Pinpoint the cell where the given text exists, returning its (X, Y) midpoint coordinate. 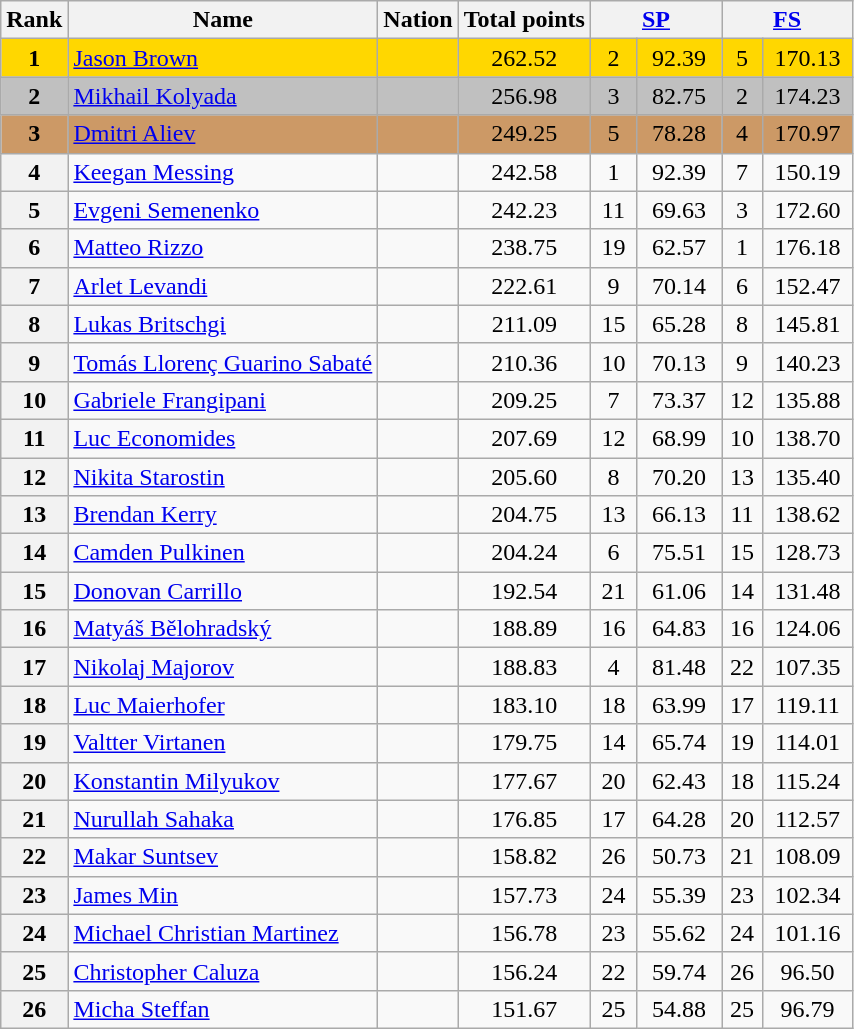
55.62 (678, 933)
Donovan Carrillo (223, 591)
Christopher Caluza (223, 971)
Nikolaj Majorov (223, 667)
135.40 (807, 477)
145.81 (807, 324)
176.85 (524, 819)
135.88 (807, 400)
FS (788, 20)
54.88 (678, 1009)
204.75 (524, 515)
61.06 (678, 591)
204.24 (524, 553)
188.83 (524, 667)
119.11 (807, 705)
SP (656, 20)
138.62 (807, 515)
170.13 (807, 58)
114.01 (807, 743)
170.97 (807, 134)
188.89 (524, 629)
Matyáš Bělohradský (223, 629)
65.74 (678, 743)
Dmitri Aliev (223, 134)
192.54 (524, 591)
138.70 (807, 438)
242.58 (524, 172)
242.23 (524, 210)
158.82 (524, 857)
62.43 (678, 781)
Camden Pulkinen (223, 553)
210.36 (524, 362)
131.48 (807, 591)
78.28 (678, 134)
207.69 (524, 438)
70.14 (678, 286)
Gabriele Frangipani (223, 400)
50.73 (678, 857)
176.18 (807, 248)
Name (223, 20)
Nation (418, 20)
Jason Brown (223, 58)
64.83 (678, 629)
Luc Economides (223, 438)
Luc Maierhofer (223, 705)
124.06 (807, 629)
102.34 (807, 895)
55.39 (678, 895)
172.60 (807, 210)
Micha Steffan (223, 1009)
140.23 (807, 362)
Keegan Messing (223, 172)
Matteo Rizzo (223, 248)
68.99 (678, 438)
174.23 (807, 96)
Rank (34, 20)
150.19 (807, 172)
62.57 (678, 248)
183.10 (524, 705)
96.79 (807, 1009)
81.48 (678, 667)
107.35 (807, 667)
101.16 (807, 933)
59.74 (678, 971)
157.73 (524, 895)
156.24 (524, 971)
152.47 (807, 286)
Lukas Britschgi (223, 324)
115.24 (807, 781)
222.61 (524, 286)
82.75 (678, 96)
Arlet Levandi (223, 286)
209.25 (524, 400)
177.67 (524, 781)
156.78 (524, 933)
75.51 (678, 553)
Makar Suntsev (223, 857)
Evgeni Semenenko (223, 210)
70.20 (678, 477)
Nurullah Sahaka (223, 819)
Tomás Llorenç Guarino Sabaté (223, 362)
69.63 (678, 210)
Total points (524, 20)
96.50 (807, 971)
Valtter Virtanen (223, 743)
Nikita Starostin (223, 477)
63.99 (678, 705)
73.37 (678, 400)
66.13 (678, 515)
211.09 (524, 324)
James Min (223, 895)
262.52 (524, 58)
128.73 (807, 553)
Michael Christian Martinez (223, 933)
238.75 (524, 248)
64.28 (678, 819)
108.09 (807, 857)
Konstantin Milyukov (223, 781)
179.75 (524, 743)
256.98 (524, 96)
112.57 (807, 819)
65.28 (678, 324)
151.67 (524, 1009)
Brendan Kerry (223, 515)
205.60 (524, 477)
70.13 (678, 362)
249.25 (524, 134)
Mikhail Kolyada (223, 96)
